From the cell containing the given text, extract its center point as (X, Y) coordinate. 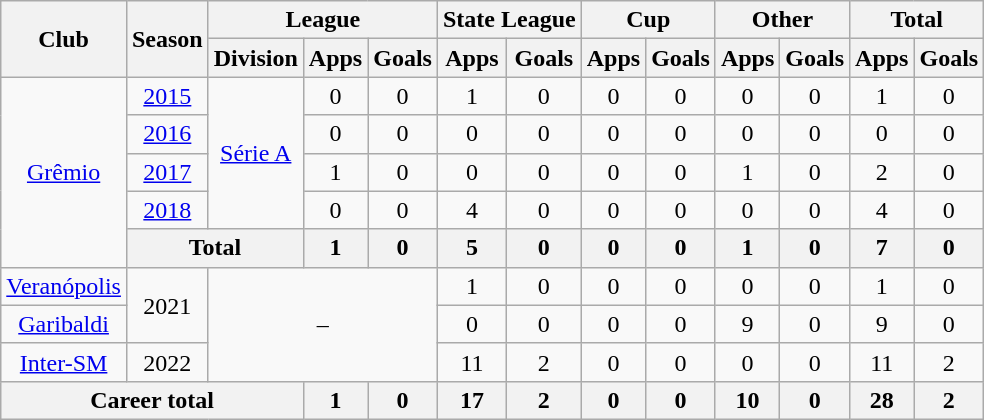
– (322, 324)
Club (64, 39)
Division (256, 58)
7 (882, 248)
Inter-SM (64, 362)
2021 (167, 305)
2018 (167, 210)
10 (747, 400)
Veranópolis (64, 286)
2022 (167, 362)
5 (472, 248)
28 (882, 400)
Série A (256, 153)
League (322, 20)
Grêmio (64, 172)
2016 (167, 134)
Other (782, 20)
Garibaldi (64, 324)
Cup (648, 20)
2017 (167, 172)
2015 (167, 96)
17 (472, 400)
Season (167, 39)
Career total (152, 400)
State League (509, 20)
